Return [x, y] of the center of cell containing provided text 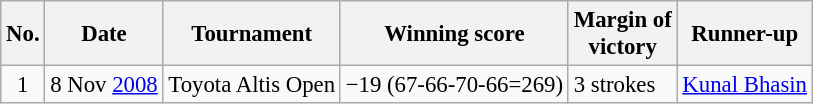
Winning score [454, 34]
No. [23, 34]
1 [23, 85]
3 strokes [622, 85]
Margin ofvictory [622, 34]
Kunal Bhasin [744, 85]
Tournament [252, 34]
8 Nov 2008 [104, 85]
−19 (67-66-70-66=269) [454, 85]
Toyota Altis Open [252, 85]
Date [104, 34]
Runner-up [744, 34]
